Scan for the cell matching the given text and deliver its [X, Y] coordinate at center. 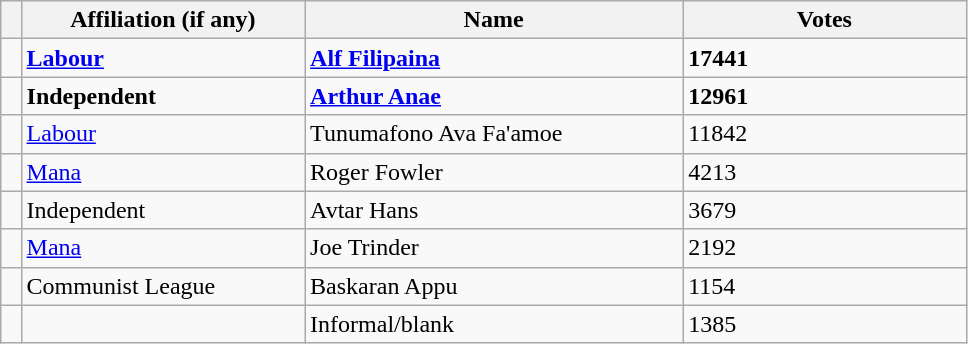
Informal/blank [494, 324]
Affiliation (if any) [163, 20]
12961 [825, 96]
Baskaran Appu [494, 286]
Alf Filipaina [494, 58]
1385 [825, 324]
Communist League [163, 286]
17441 [825, 58]
1154 [825, 286]
Roger Fowler [494, 172]
4213 [825, 172]
11842 [825, 134]
Joe Trinder [494, 248]
Votes [825, 20]
Tunumafono Ava Fa'amoe [494, 134]
Name [494, 20]
Arthur Anae [494, 96]
3679 [825, 210]
Avtar Hans [494, 210]
2192 [825, 248]
